Scan for the cell matching the given text and deliver its [x, y] coordinate at center. 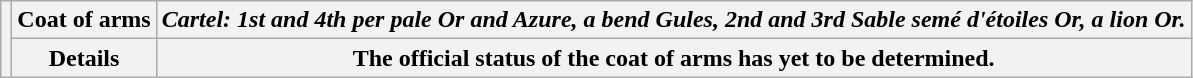
The official status of the coat of arms has yet to be determined. [674, 58]
Details [84, 58]
Coat of arms [84, 20]
Cartel: 1st and 4th per pale Or and Azure, a bend Gules, 2nd and 3rd Sable semé d'étoiles Or, a lion Or. [674, 20]
